Scan for the cell matching the given text and deliver its (x, y) coordinate at center. 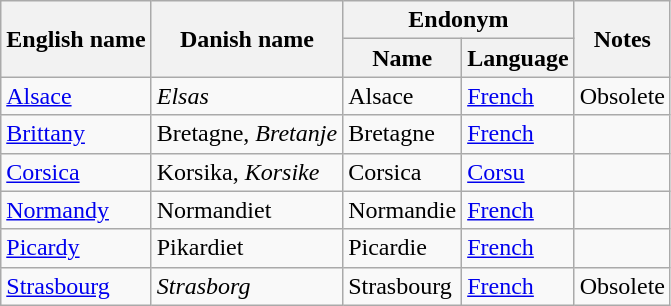
Corsu (518, 172)
Elsas (246, 96)
Normandy (76, 210)
Normandie (402, 210)
Name (402, 58)
Brittany (76, 134)
Picardie (402, 248)
Danish name (246, 39)
Endonym (458, 20)
Normandiet (246, 210)
English name (76, 39)
Language (518, 58)
Strasborg (246, 286)
Pikardiet (246, 248)
Picardy (76, 248)
Notes (622, 39)
Bretagne, Bretanje (246, 134)
Bretagne (402, 134)
Korsika, Korsike (246, 172)
